From the cell containing the given text, extract its center point as [x, y] coordinate. 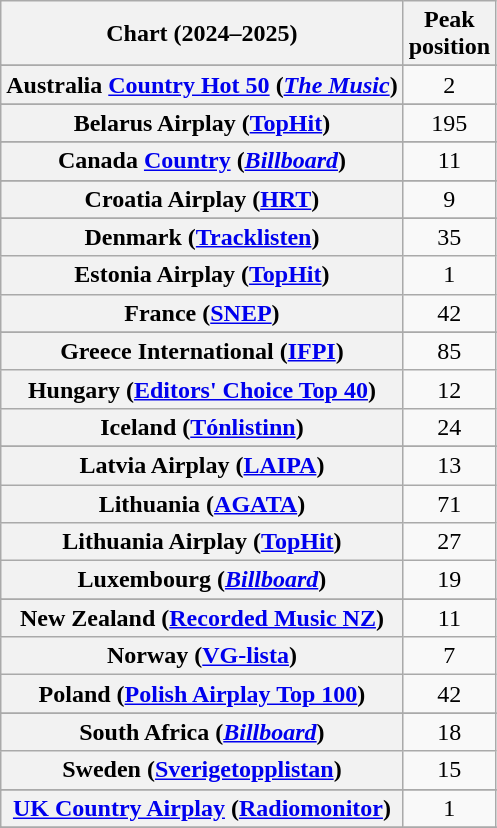
71 [449, 503]
15 [449, 770]
Belarus Airplay (TopHit) [202, 123]
New Zealand (Recorded Music NZ) [202, 618]
UK Country Airplay (Radiomonitor) [202, 808]
Estonia Airplay (TopHit) [202, 275]
Iceland (Tónlistinn) [202, 427]
Greece International (IFPI) [202, 351]
12 [449, 389]
Latvia Airplay (LAIPA) [202, 465]
19 [449, 580]
18 [449, 732]
Hungary (Editors' Choice Top 40) [202, 389]
Canada Country (Billboard) [202, 161]
35 [449, 237]
2 [449, 85]
Norway (VG-lista) [202, 656]
Croatia Airplay (HRT) [202, 199]
Lithuania Airplay (TopHit) [202, 542]
Sweden (Sverigetopplistan) [202, 770]
13 [449, 465]
195 [449, 123]
Luxembourg (Billboard) [202, 580]
Peakposition [449, 34]
24 [449, 427]
France (SNEP) [202, 313]
9 [449, 199]
Chart (2024–2025) [202, 34]
Australia Country Hot 50 (The Music) [202, 85]
7 [449, 656]
85 [449, 351]
Denmark (Tracklisten) [202, 237]
Lithuania (AGATA) [202, 503]
27 [449, 542]
South Africa (Billboard) [202, 732]
Poland (Polish Airplay Top 100) [202, 694]
